Return the [x, y] coordinate for the center point of the cell that contains the specified text.  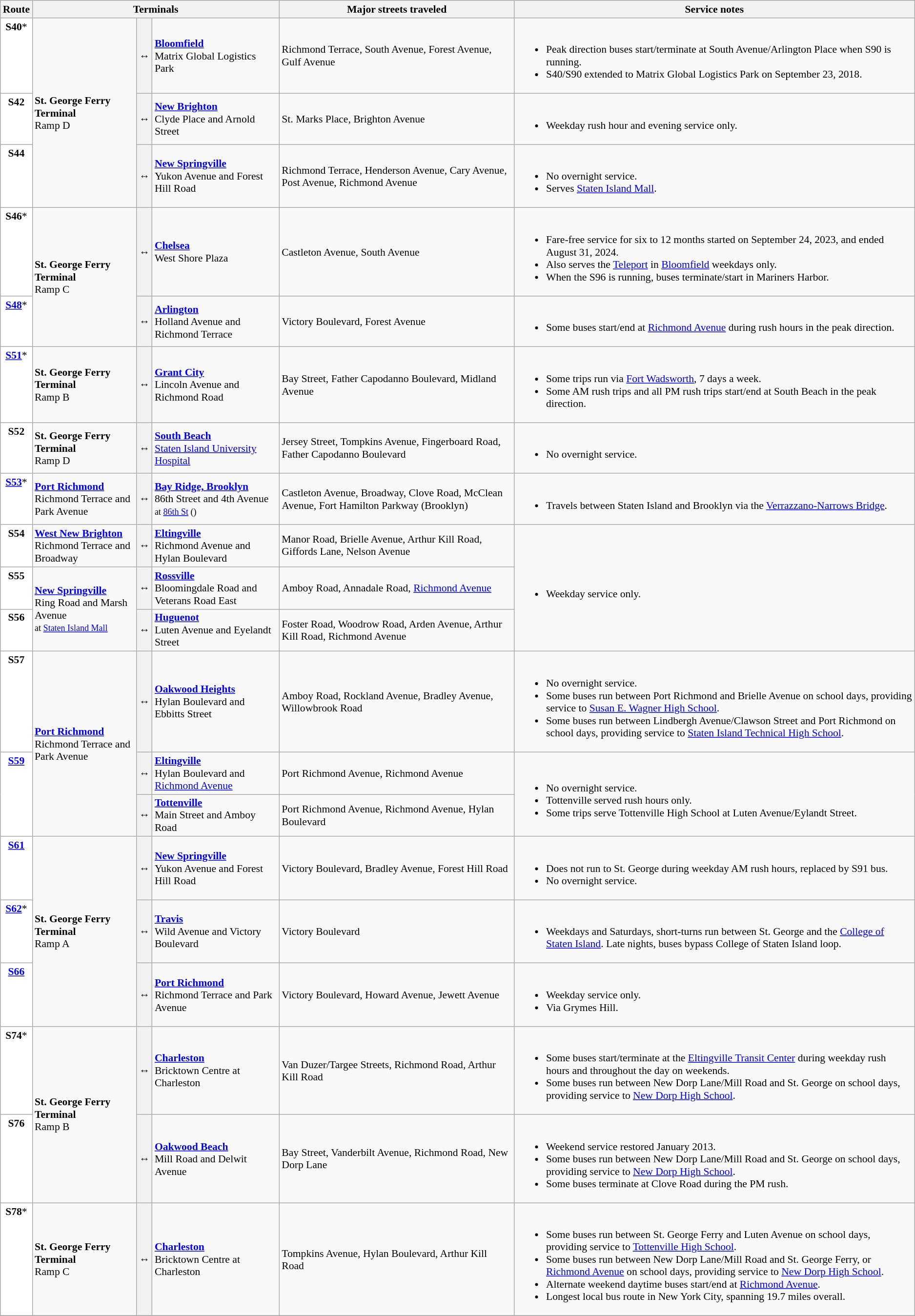
St. George Ferry TerminalRamp C [84, 277]
CharlestonBricktown Centre at Charleston [216, 1071]
Castleton Avenue, Broadway, Clove Road, McClean Avenue, Fort Hamilton Parkway (Brooklyn) [397, 499]
Does not run to St. George during weekday AM rush hours, replaced by S91 bus.No overnight service. [714, 869]
South BeachStaten Island University Hospital [216, 448]
Oakwood BeachMill Road and Delwit Avenue [216, 1159]
S66 [17, 995]
Castleton Avenue, South Avenue [397, 252]
Amboy Road, Rockland Avenue, Bradley Avenue, Willowbrook Road [397, 702]
S56 [17, 630]
Manor Road, Brielle Avenue, Arthur Kill Road, Giffords Lane, Nelson Avenue [397, 546]
Richmond Terrace, Henderson Avenue, Cary Avenue, Post Avenue, Richmond Avenue [397, 176]
New BrightonClyde Place and Arnold Street [216, 119]
Some trips run via Fort Wadsworth, 7 days a week.Some AM rush trips and all PM rush trips start/end at South Beach in the peak direction. [714, 385]
S53* [17, 499]
ArlingtonHolland Avenue and Richmond Terrace [216, 322]
ChelseaWest Shore Plaza [216, 252]
Travels between Staten Island and Brooklyn via the Verrazzano-Narrows Bridge. [714, 499]
S48* [17, 322]
Victory Boulevard [397, 931]
Route [17, 9]
TottenvilleMain Street and Amboy Road [216, 816]
Victory Boulevard, Howard Avenue, Jewett Avenue [397, 995]
S62* [17, 931]
S59 [17, 794]
New SpringvilleRing Road and Marsh Avenueat Staten Island Mall [84, 609]
Grant CityLincoln Avenue and Richmond Road [216, 385]
Bay Street, Father Capodanno Boulevard, Midland Avenue [397, 385]
S52 [17, 448]
Richmond Terrace, South Avenue, Forest Avenue, Gulf Avenue [397, 56]
S55 [17, 588]
Victory Boulevard, Bradley Avenue, Forest Hill Road [397, 869]
Oakwood HeightsHylan Boulevard and Ebbitts Street [216, 702]
Weekdays and Saturdays, short-turns run between St. George and the College of Staten Island. Late nights, buses bypass College of Staten Island loop. [714, 931]
EltingvilleHylan Boulevard and Richmond Avenue [216, 773]
Terminals [156, 9]
Van Duzer/Targee Streets, Richmond Road, Arthur Kill Road [397, 1071]
S74* [17, 1071]
Victory Boulevard, Forest Avenue [397, 322]
St. George Ferry TerminalRamp A [84, 932]
Service notes [714, 9]
Foster Road, Woodrow Road, Arden Avenue, Arthur Kill Road, Richmond Avenue [397, 630]
S46* [17, 252]
Port Richmond Avenue, Richmond Avenue, Hylan Boulevard [397, 816]
HuguenotLuten Avenue and Eyelandt Street [216, 630]
Bay Ridge, Brooklyn86th Street and 4th Avenueat 86th St () [216, 499]
S40* [17, 56]
Some buses start/end at Richmond Avenue during rush hours in the peak direction. [714, 322]
S51* [17, 385]
Weekday service only.Via Grymes Hill. [714, 995]
Weekday rush hour and evening service only. [714, 119]
EltingvilleRichmond Avenue and Hylan Boulevard [216, 546]
S42 [17, 119]
West New BrightonRichmond Terrace and Broadway [84, 546]
S61 [17, 869]
Jersey Street, Tompkins Avenue, Fingerboard Road, Father Capodanno Boulevard [397, 448]
No overnight service. [714, 448]
S44 [17, 176]
Bay Street, Vanderbilt Avenue, Richmond Road, New Dorp Lane [397, 1159]
St. Marks Place, Brighton Avenue [397, 119]
RossvilleBloomingdale Road and Veterans Road East [216, 588]
Port Richmond Avenue, Richmond Avenue [397, 773]
S76 [17, 1159]
BloomfieldMatrix Global Logistics Park [216, 56]
TravisWild Avenue and Victory Boulevard [216, 931]
S54 [17, 546]
No overnight service.Tottenville served rush hours only.Some trips serve Tottenville High School at Luten Avenue/Eylandt Street. [714, 794]
Weekday service only. [714, 588]
No overnight service.Serves Staten Island Mall. [714, 176]
S57 [17, 702]
Amboy Road, Annadale Road, Richmond Avenue [397, 588]
Major streets traveled [397, 9]
